For the text-containing cell, return its midpoint in (X, Y) coordinate format. 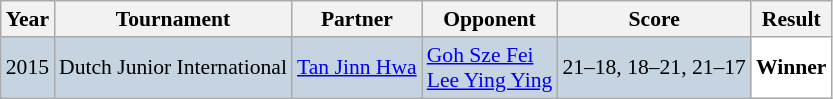
Partner (357, 19)
Score (654, 19)
Tan Jinn Hwa (357, 68)
Winner (792, 68)
Goh Sze Fei Lee Ying Ying (490, 68)
Result (792, 19)
21–18, 18–21, 21–17 (654, 68)
Dutch Junior International (173, 68)
Year (28, 19)
2015 (28, 68)
Tournament (173, 19)
Opponent (490, 19)
